Output the [x, y] coordinate of the center of the cell containing the given text.  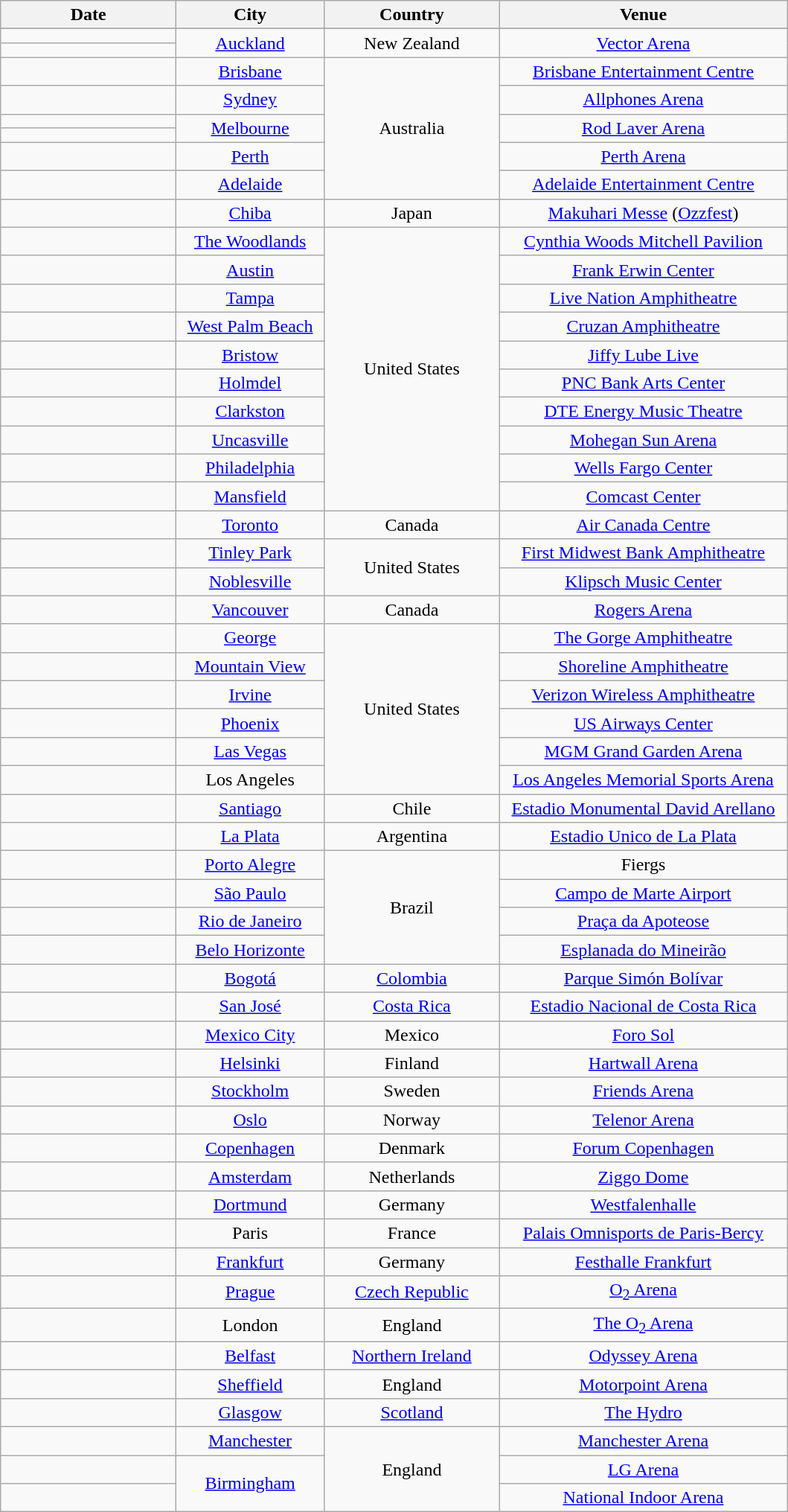
West Palm Beach [250, 326]
Costa Rica [411, 1007]
Mexico [411, 1035]
Belfast [250, 1356]
Ziggo Dome [643, 1176]
Irvine [250, 695]
Forum Copenhagen [643, 1148]
DTE Energy Music Theatre [643, 412]
Praça da Apoteose [643, 922]
Esplanada do Mineirão [643, 950]
Colombia [411, 978]
Norway [411, 1120]
Phoenix [250, 723]
Chile [411, 808]
Finland [411, 1063]
Live Nation Amphitheatre [643, 298]
Porto Alegre [250, 865]
La Plata [250, 837]
Austin [250, 269]
Dortmund [250, 1205]
Jiffy Lube Live [643, 355]
Philadelphia [250, 468]
Verizon Wireless Amphitheatre [643, 695]
San José [250, 1007]
Rogers Arena [643, 610]
Bristow [250, 355]
Venue [643, 15]
Allphones Arena [643, 100]
Adelaide Entertainment Centre [643, 185]
Mansfield [250, 497]
Helsinki [250, 1063]
City [250, 15]
Country [411, 15]
Perth Arena [643, 156]
Bogotá [250, 978]
Copenhagen [250, 1148]
Frankfurt [250, 1262]
Sheffield [250, 1384]
Melbourne [250, 128]
Estadio Monumental David Arellano [643, 808]
Festhalle Frankfurt [643, 1262]
Birmingham [250, 1483]
Northern Ireland [411, 1356]
Cynthia Woods Mitchell Pavilion [643, 241]
Frank Erwin Center [643, 269]
Brisbane [250, 71]
The Gorge Amphitheatre [643, 638]
Oslo [250, 1120]
O2 Arena [643, 1292]
Fiergs [643, 865]
Tinley Park [250, 553]
Perth [250, 156]
Rio de Janeiro [250, 922]
New Zealand [411, 43]
Los Angeles Memorial Sports Arena [643, 779]
Makuhari Messe (Ozzfest) [643, 213]
Vector Arena [643, 43]
Argentina [411, 837]
Netherlands [411, 1176]
Glasgow [250, 1412]
São Paulo [250, 893]
Klipsch Music Center [643, 581]
Mountain View [250, 666]
US Airways Center [643, 723]
PNC Bank Arts Center [643, 383]
Telenor Arena [643, 1120]
Parque Simón Bolívar [643, 978]
Holmdel [250, 383]
Adelaide [250, 185]
MGM Grand Garden Arena [643, 751]
Wells Fargo Center [643, 468]
Japan [411, 213]
Manchester [250, 1441]
Las Vegas [250, 751]
LG Arena [643, 1469]
Australia [411, 128]
Prague [250, 1292]
Auckland [250, 43]
Sydney [250, 100]
Clarkston [250, 412]
Air Canada Centre [643, 525]
The O2 Arena [643, 1325]
London [250, 1325]
Paris [250, 1233]
Motorpoint Arena [643, 1384]
France [411, 1233]
National Indoor Arena [643, 1498]
George [250, 638]
Westfalenhalle [643, 1205]
Estadio Unico de La Plata [643, 837]
The Woodlands [250, 241]
Estadio Nacional de Costa Rica [643, 1007]
Czech Republic [411, 1292]
Scotland [411, 1412]
Uncasville [250, 440]
Mohegan Sun Arena [643, 440]
Comcast Center [643, 497]
Cruzan Amphitheatre [643, 326]
Los Angeles [250, 779]
Noblesville [250, 581]
Belo Horizonte [250, 950]
Date [89, 15]
Campo de Marte Airport [643, 893]
Rod Laver Arena [643, 128]
Manchester Arena [643, 1441]
Odyssey Arena [643, 1356]
Hartwall Arena [643, 1063]
Amsterdam [250, 1176]
The Hydro [643, 1412]
Santiago [250, 808]
Mexico City [250, 1035]
Palais Omnisports de Paris-Bercy [643, 1233]
Toronto [250, 525]
Brisbane Entertainment Centre [643, 71]
Sweden [411, 1091]
Shoreline Amphitheatre [643, 666]
Foro Sol [643, 1035]
Tampa [250, 298]
Chiba [250, 213]
Friends Arena [643, 1091]
First Midwest Bank Amphitheatre [643, 553]
Vancouver [250, 610]
Brazil [411, 907]
Stockholm [250, 1091]
Denmark [411, 1148]
